Capture the cell that displays the provided text and extract its [X, Y] central coordinate. 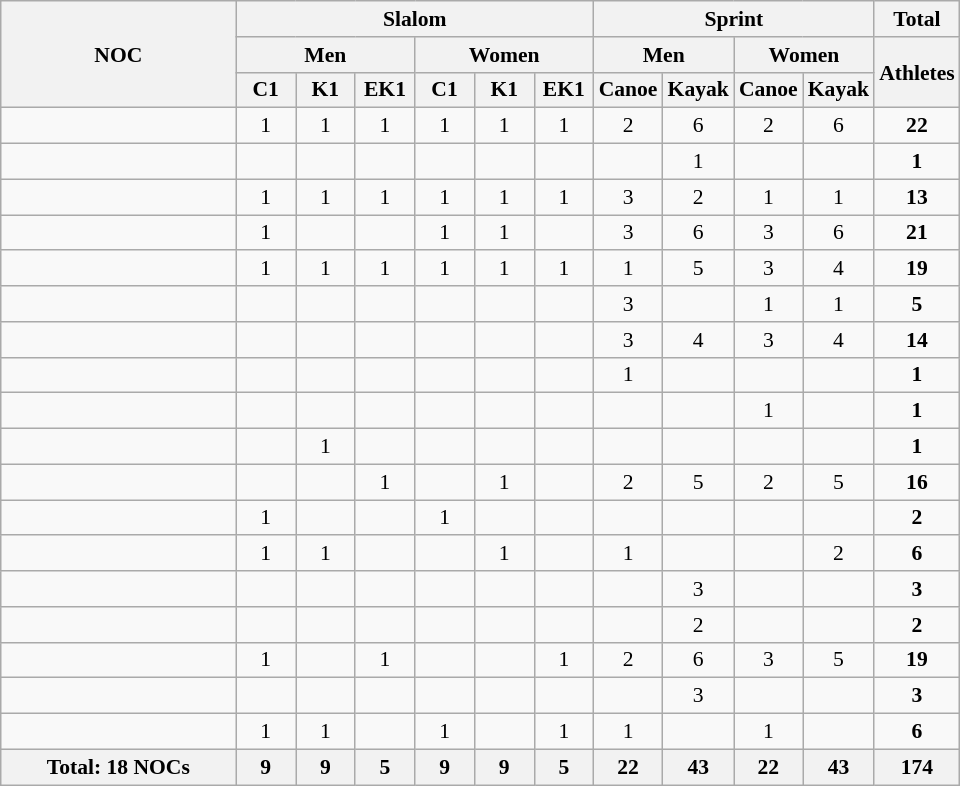
21 [917, 233]
Athletes [917, 72]
14 [917, 340]
Total: 18 NOCs [118, 767]
NOC [118, 54]
Total [917, 19]
174 [917, 767]
Slalom [415, 19]
Sprint [734, 19]
16 [917, 482]
13 [917, 197]
